Return (X, Y) of the center of cell containing provided text 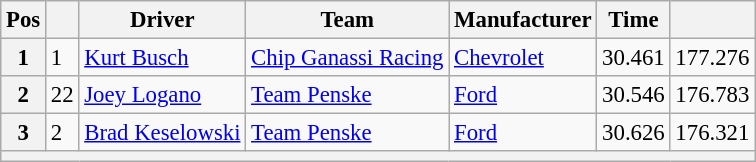
176.321 (712, 133)
Chevrolet (523, 58)
177.276 (712, 58)
Pos (24, 20)
22 (62, 95)
Manufacturer (523, 20)
176.783 (712, 95)
30.626 (634, 133)
3 (24, 133)
Team (348, 20)
Joey Logano (162, 95)
Chip Ganassi Racing (348, 58)
Time (634, 20)
30.461 (634, 58)
Brad Keselowski (162, 133)
Kurt Busch (162, 58)
Driver (162, 20)
30.546 (634, 95)
